Determine the [X, Y] coordinate at the center of the cell enclosing the given text.  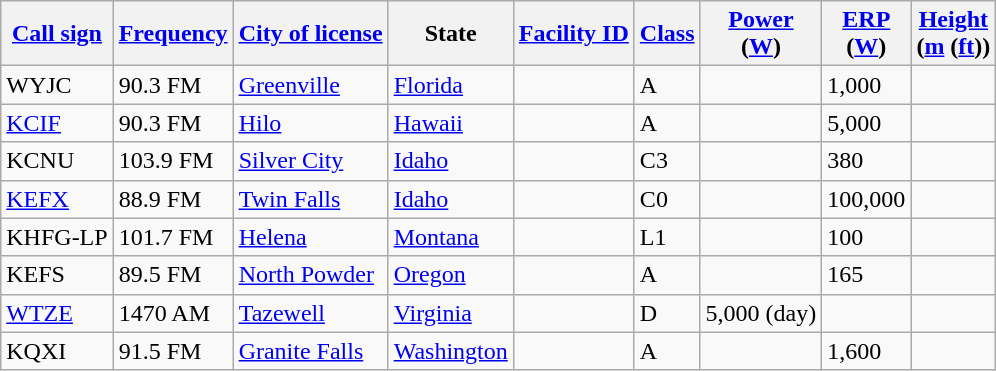
Power(W) [761, 34]
L1 [667, 237]
C0 [667, 199]
North Powder [310, 275]
Class [667, 34]
1470 AM [173, 313]
89.5 FM [173, 275]
KCNU [57, 161]
Facility ID [574, 34]
Greenville [310, 85]
Florida [450, 85]
101.7 FM [173, 237]
103.9 FM [173, 161]
Hawaii [450, 123]
1,000 [866, 85]
WTZE [57, 313]
1,600 [866, 351]
KEFS [57, 275]
KCIF [57, 123]
Tazewell [310, 313]
Washington [450, 351]
Twin Falls [310, 199]
Montana [450, 237]
Height(m (ft)) [954, 34]
5,000 (day) [761, 313]
5,000 [866, 123]
WYJC [57, 85]
KEFX [57, 199]
Call sign [57, 34]
165 [866, 275]
Silver City [310, 161]
Granite Falls [310, 351]
100,000 [866, 199]
State [450, 34]
Hilo [310, 123]
KHFG-LP [57, 237]
100 [866, 237]
ERP(W) [866, 34]
88.9 FM [173, 199]
D [667, 313]
380 [866, 161]
Oregon [450, 275]
City of license [310, 34]
91.5 FM [173, 351]
C3 [667, 161]
Helena [310, 237]
Virginia [450, 313]
KQXI [57, 351]
Frequency [173, 34]
